Output the [X, Y] coordinate of the center of the cell containing the given text.  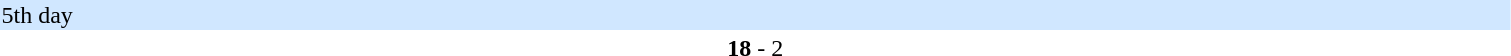
5th day [756, 15]
